Detect which cell encompasses the target text, then output its [x, y] center coordinate. 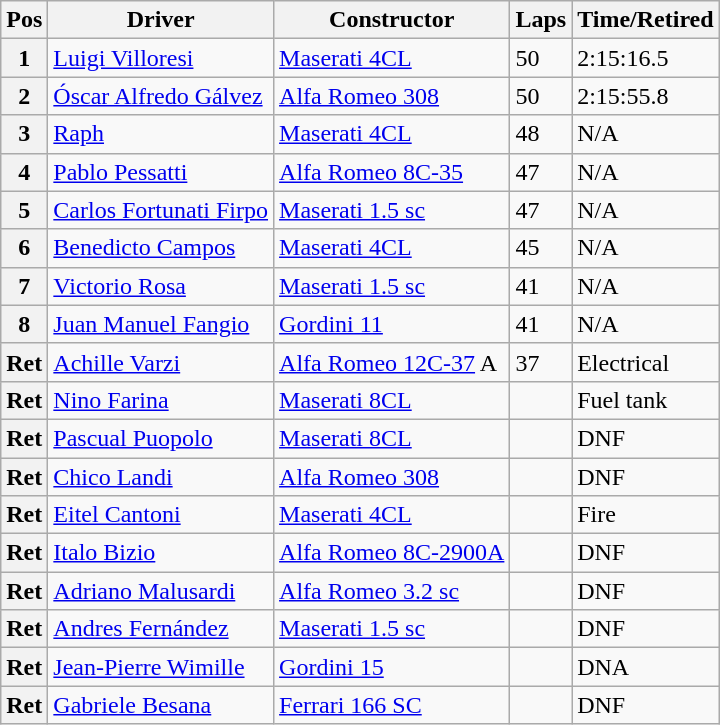
Fire [646, 515]
48 [541, 134]
8 [24, 324]
DNA [646, 667]
Adriano Malusardi [161, 591]
Alfa Romeo 3.2 sc [392, 591]
Constructor [392, 20]
Chico Landi [161, 477]
Eitel Cantoni [161, 515]
5 [24, 210]
Nino Farina [161, 400]
Gordini 11 [392, 324]
Alfa Romeo 8C-35 [392, 172]
Fuel tank [646, 400]
1 [24, 58]
Carlos Fortunati Firpo [161, 210]
3 [24, 134]
45 [541, 248]
4 [24, 172]
Pascual Puopolo [161, 438]
Jean-Pierre Wimille [161, 667]
2:15:16.5 [646, 58]
6 [24, 248]
Alfa Romeo 12C-37 A [392, 362]
Electrical [646, 362]
2 [24, 96]
2:15:55.8 [646, 96]
Gabriele Besana [161, 705]
Ferrari 166 SC [392, 705]
Pos [24, 20]
37 [541, 362]
Victorio Rosa [161, 286]
Time/Retired [646, 20]
Benedicto Campos [161, 248]
Driver [161, 20]
Pablo Pessatti [161, 172]
Andres Fernández [161, 629]
Juan Manuel Fangio [161, 324]
Achille Varzi [161, 362]
Raph [161, 134]
7 [24, 286]
Laps [541, 20]
Italo Bizio [161, 553]
Óscar Alfredo Gálvez [161, 96]
Gordini 15 [392, 667]
Luigi Villoresi [161, 58]
Alfa Romeo 8C-2900A [392, 553]
